Return the (X, Y) coordinate for the center point of the cell that contains the specified text.  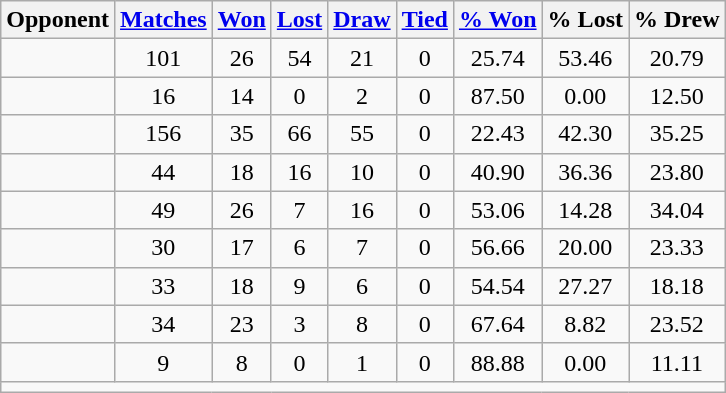
49 (164, 210)
12.50 (676, 96)
55 (362, 134)
56.66 (498, 248)
44 (164, 172)
27.27 (585, 286)
14 (242, 96)
17 (242, 248)
35.25 (676, 134)
3 (299, 324)
Tied (424, 20)
34 (164, 324)
14.28 (585, 210)
23.52 (676, 324)
20.79 (676, 58)
Won (242, 20)
54 (299, 58)
23 (242, 324)
% Won (498, 20)
36.36 (585, 172)
33 (164, 286)
67.64 (498, 324)
18.18 (676, 286)
11.11 (676, 362)
30 (164, 248)
35 (242, 134)
10 (362, 172)
23.33 (676, 248)
34.04 (676, 210)
66 (299, 134)
42.30 (585, 134)
8.82 (585, 324)
87.50 (498, 96)
54.54 (498, 286)
25.74 (498, 58)
23.80 (676, 172)
88.88 (498, 362)
156 (164, 134)
1 (362, 362)
53.06 (498, 210)
Opponent (58, 20)
40.90 (498, 172)
Matches (164, 20)
53.46 (585, 58)
101 (164, 58)
Lost (299, 20)
2 (362, 96)
22.43 (498, 134)
% Drew (676, 20)
20.00 (585, 248)
Draw (362, 20)
% Lost (585, 20)
21 (362, 58)
